Identify which cell holds the provided text, then report its (X, Y) central coordinate. 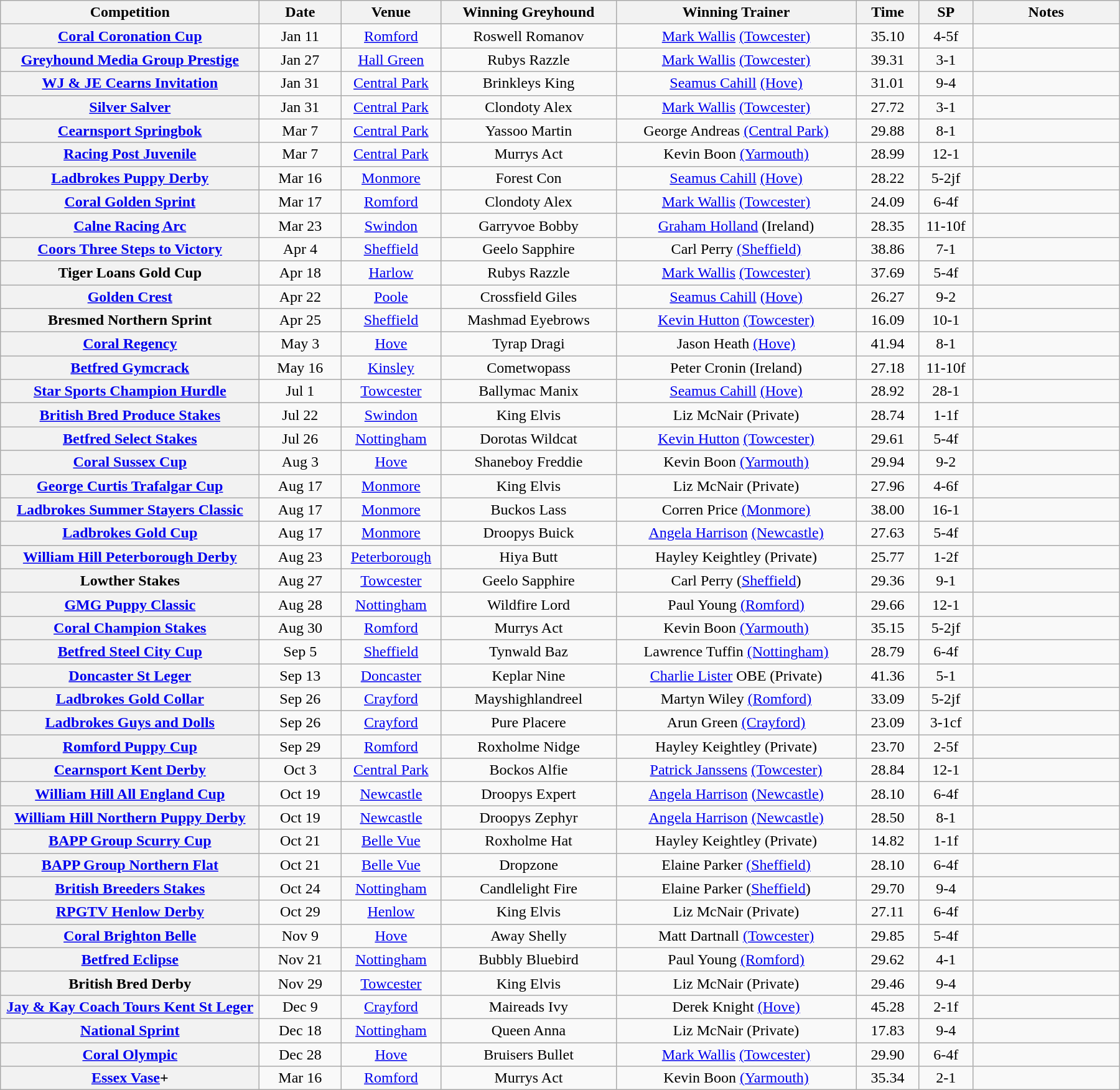
38.86 (887, 249)
Aug 23 (300, 557)
Date (300, 12)
29.94 (887, 462)
Jul 26 (300, 439)
Matt Dartnall (Towcester) (736, 936)
35.34 (887, 1078)
Aug 27 (300, 580)
National Sprint (130, 1030)
27.72 (887, 107)
26.27 (887, 297)
Mashmad Eyebrows (529, 320)
Henlow (391, 912)
Sep 13 (300, 675)
GMG Puppy Classic (130, 604)
William Hill All England Cup (130, 794)
27.11 (887, 912)
Tiger Loans Gold Cup (130, 272)
Away Shelly (529, 936)
Tyrap Dragi (529, 344)
16-1 (946, 510)
Ladbrokes Puppy Derby (130, 178)
Betfred Select Stakes (130, 439)
Winning Greyhound (529, 12)
Ladbrokes Gold Cup (130, 533)
Tynwald Baz (529, 651)
Sep 29 (300, 747)
Silver Salver (130, 107)
9-1 (946, 580)
Coral Brighton Belle (130, 936)
2-5f (946, 747)
RPGTV Henlow Derby (130, 912)
Betfred Steel City Cup (130, 651)
Roswell Romanov (529, 36)
25.77 (887, 557)
28-1 (946, 391)
Time (887, 12)
3-1cf (946, 723)
Droopys Zephyr (529, 817)
Cearnsport Springbok (130, 131)
Coral Coronation Cup (130, 36)
Garryvoe Bobby (529, 225)
Queen Anna (529, 1030)
George Curtis Trafalgar Cup (130, 486)
BAPP Group Scurry Cup (130, 841)
28.79 (887, 651)
Sep 5 (300, 651)
Mar 17 (300, 202)
Coral Champion Stakes (130, 628)
William Hill Peterborough Derby (130, 557)
Greyhound Media Group Prestige (130, 60)
Oct 3 (300, 770)
Peterborough (391, 557)
37.69 (887, 272)
Bresmed Northern Sprint (130, 320)
Jay & Kay Coach Tours Kent St Leger (130, 1007)
23.70 (887, 747)
Golden Crest (130, 297)
31.01 (887, 83)
Notes (1046, 12)
Peter Cronin (Ireland) (736, 368)
38.00 (887, 510)
British Bred Derby (130, 983)
BAPP Group Northern Flat (130, 865)
2-1f (946, 1007)
Ladbrokes Guys and Dolls (130, 723)
28.99 (887, 154)
29.36 (887, 580)
35.15 (887, 628)
Essex Vase+ (130, 1078)
Doncaster St Leger (130, 675)
Bockos Alfie (529, 770)
Maireads Ivy (529, 1007)
Harlow (391, 272)
Lawrence Tuffin (Nottingham) (736, 651)
Jason Heath (Hove) (736, 344)
British Bred Produce Stakes (130, 415)
Calne Racing Arc (130, 225)
10-1 (946, 320)
Romford Puppy Cup (130, 747)
Doncaster (391, 675)
Cometwopass (529, 368)
24.09 (887, 202)
39.31 (887, 60)
Poole (391, 297)
33.09 (887, 699)
Dorotas Wildcat (529, 439)
28.35 (887, 225)
29.70 (887, 888)
Jul 22 (300, 415)
Nov 29 (300, 983)
Bruisers Bullet (529, 1055)
Droopys Buick (529, 533)
Hall Green (391, 60)
Yassoo Martin (529, 131)
17.83 (887, 1030)
7-1 (946, 249)
Kinsley (391, 368)
4-5f (946, 36)
British Breeders Stakes (130, 888)
Dec 18 (300, 1030)
2-1 (946, 1078)
29.88 (887, 131)
28.74 (887, 415)
Apr 4 (300, 249)
29.46 (887, 983)
28.84 (887, 770)
16.09 (887, 320)
4-6f (946, 486)
Coral Golden Sprint (130, 202)
Brinkleys King (529, 83)
27.96 (887, 486)
Ballymac Manix (529, 391)
Crossfield Giles (529, 297)
27.18 (887, 368)
Jan 27 (300, 60)
WJ & JE Cearns Invitation (130, 83)
Racing Post Juvenile (130, 154)
35.10 (887, 36)
Jul 1 (300, 391)
Aug 3 (300, 462)
Dec 28 (300, 1055)
Betfred Gymcrack (130, 368)
Martyn Wiley (Romford) (736, 699)
Roxholme Hat (529, 841)
Hiya Butt (529, 557)
Coral Regency (130, 344)
Patrick Janssens (Towcester) (736, 770)
Mar 23 (300, 225)
Droopys Expert (529, 794)
William Hill Northern Puppy Derby (130, 817)
Dec 9 (300, 1007)
28.50 (887, 817)
SP (946, 12)
Ladbrokes Gold Collar (130, 699)
41.36 (887, 675)
29.61 (887, 439)
Wildfire Lord (529, 604)
Cearnsport Kent Derby (130, 770)
1-2f (946, 557)
Ladbrokes Summer Stayers Classic (130, 510)
Aug 28 (300, 604)
Star Sports Champion Hurdle (130, 391)
Corren Price (Monmore) (736, 510)
George Andreas (Central Park) (736, 131)
Betfred Eclipse (130, 959)
Venue (391, 12)
Keplar Nine (529, 675)
29.90 (887, 1055)
23.09 (887, 723)
Aug 30 (300, 628)
Arun Green (Crayford) (736, 723)
Coral Sussex Cup (130, 462)
Roxholme Nidge (529, 747)
Mayshighlandreel (529, 699)
Nov 21 (300, 959)
5-1 (946, 675)
Shaneboy Freddie (529, 462)
Oct 24 (300, 888)
Jan 11 (300, 36)
Derek Knight (Hove) (736, 1007)
May 16 (300, 368)
41.94 (887, 344)
Dropzone (529, 865)
Bubbly Bluebird (529, 959)
Apr 22 (300, 297)
Nov 9 (300, 936)
Coors Three Steps to Victory (130, 249)
May 3 (300, 344)
Competition (130, 12)
Forest Con (529, 178)
28.92 (887, 391)
Winning Trainer (736, 12)
Buckos Lass (529, 510)
Lowther Stakes (130, 580)
Pure Placere (529, 723)
29.85 (887, 936)
28.22 (887, 178)
4-1 (946, 959)
Graham Holland (Ireland) (736, 225)
45.28 (887, 1007)
29.66 (887, 604)
29.62 (887, 959)
Apr 25 (300, 320)
Oct 29 (300, 912)
Apr 18 (300, 272)
Candlelight Fire (529, 888)
14.82 (887, 841)
27.63 (887, 533)
Coral Olympic (130, 1055)
Charlie Lister OBE (Private) (736, 675)
